Search for the cell housing the specified text and yield its [X, Y] center coordinate. 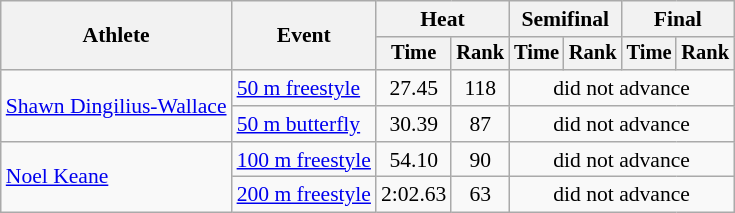
Athlete [116, 36]
118 [480, 88]
100 m freestyle [304, 160]
Heat [442, 19]
27.45 [414, 88]
87 [480, 124]
Event [304, 36]
Noel Keane [116, 178]
50 m freestyle [304, 88]
2:02.63 [414, 195]
63 [480, 195]
54.10 [414, 160]
Semifinal [565, 19]
50 m butterfly [304, 124]
Shawn Dingilius-Wallace [116, 106]
30.39 [414, 124]
Final [678, 19]
200 m freestyle [304, 195]
90 [480, 160]
